From the cell containing the given text, extract its center point as [X, Y] coordinate. 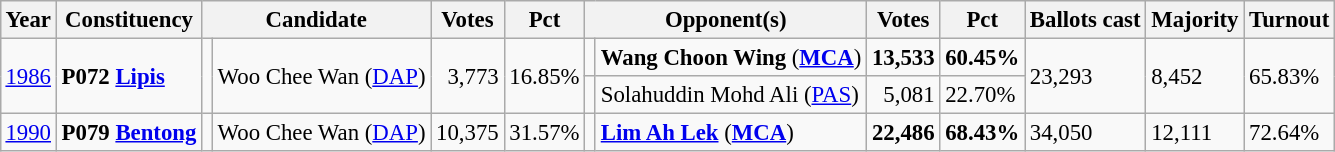
16.85% [544, 76]
12,111 [1195, 133]
Majority [1195, 20]
31.57% [544, 133]
Opponent(s) [726, 20]
13,533 [904, 57]
68.43% [982, 133]
3,773 [468, 76]
23,293 [1086, 76]
Candidate [316, 20]
Turnout [1290, 20]
Ballots cast [1086, 20]
P079 Bentong [128, 133]
Solahuddin Mohd Ali (PAS) [730, 95]
Wang Choon Wing (MCA) [730, 57]
Year [28, 20]
1990 [28, 133]
34,050 [1086, 133]
10,375 [468, 133]
P072 Lipis [128, 76]
60.45% [982, 57]
1986 [28, 76]
5,081 [904, 95]
22.70% [982, 95]
Constituency [128, 20]
8,452 [1195, 76]
Lim Ah Lek (MCA) [730, 133]
22,486 [904, 133]
72.64% [1290, 133]
65.83% [1290, 76]
